Extract the (x, y) coordinate from the center of the cell holding the provided text.  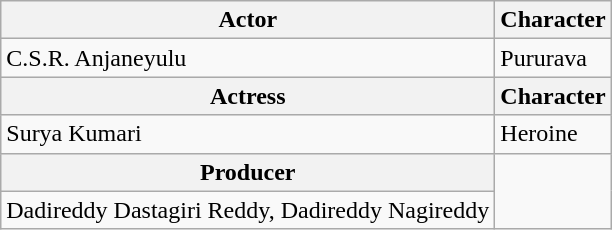
Surya Kumari (248, 134)
Actor (248, 20)
Pururava (553, 58)
Producer (248, 172)
Actress (248, 96)
C.S.R. Anjaneyulu (248, 58)
Heroine (553, 134)
Dadireddy Dastagiri Reddy, Dadireddy Nagireddy (248, 210)
